Search for the cell housing the specified text and yield its [X, Y] center coordinate. 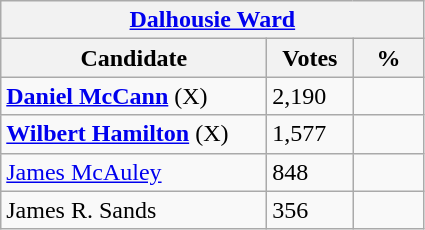
Wilbert Hamilton (X) [134, 134]
Daniel McCann (X) [134, 96]
356 [310, 210]
James McAuley [134, 172]
Dalhousie Ward [212, 20]
Candidate [134, 58]
848 [310, 172]
1,577 [310, 134]
% [388, 58]
James R. Sands [134, 210]
Votes [310, 58]
2,190 [310, 96]
